For the text-containing cell, return its midpoint in (x, y) coordinate format. 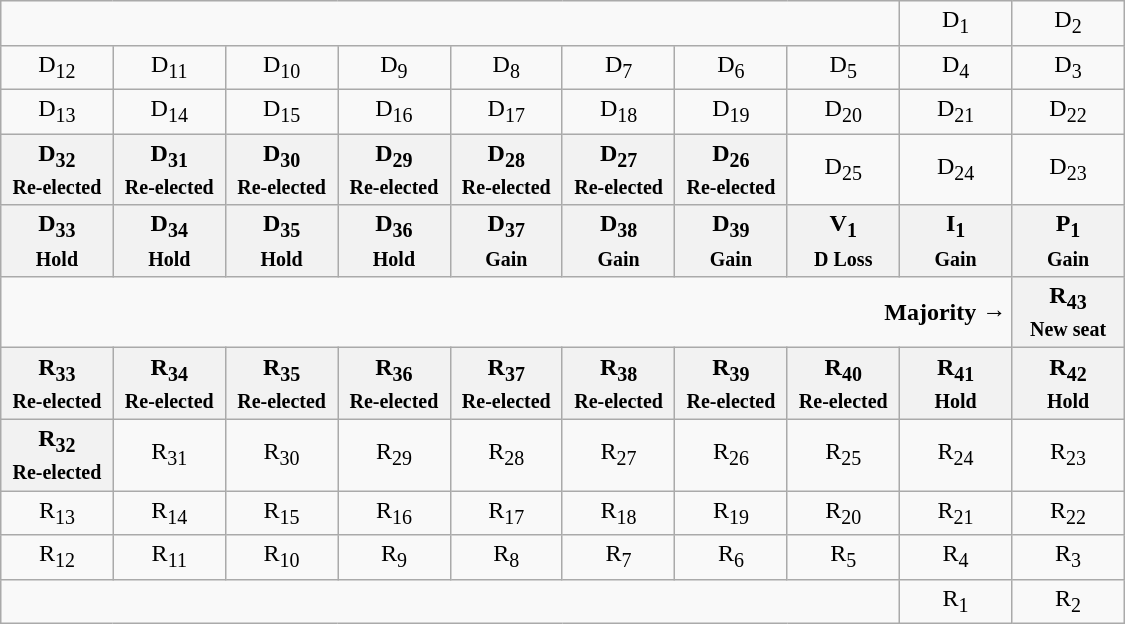
D39Gain (731, 240)
R36Re-elected (394, 384)
R13 (57, 512)
R40Re-elected (843, 384)
D35Hold (281, 240)
R27 (618, 454)
R42Hold (1068, 384)
R14 (169, 512)
D1 (955, 23)
R21 (955, 512)
R30 (281, 454)
D23 (1068, 170)
D28Re-elected (506, 170)
D17 (506, 111)
R11 (169, 557)
D21 (955, 111)
R17 (506, 512)
D7 (618, 67)
R33Re-elected (57, 384)
R15 (281, 512)
I1Gain (955, 240)
D34Hold (169, 240)
D24 (955, 170)
D25 (843, 170)
R20 (843, 512)
D33Hold (57, 240)
D27Re-elected (618, 170)
D3 (1068, 67)
R38Re-elected (618, 384)
R6 (731, 557)
R43New seat (1068, 312)
D5 (843, 67)
R18 (618, 512)
P1Gain (1068, 240)
D11 (169, 67)
R25 (843, 454)
D26Re-elected (731, 170)
D18 (618, 111)
D22 (1068, 111)
R2 (1068, 601)
D37Gain (506, 240)
R34Re-elected (169, 384)
R1 (955, 601)
R28 (506, 454)
D31Re-elected (169, 170)
R29 (394, 454)
D8 (506, 67)
R39Re-elected (731, 384)
R16 (394, 512)
D20 (843, 111)
D12 (57, 67)
R8 (506, 557)
R5 (843, 557)
R3 (1068, 557)
R23 (1068, 454)
R32Re-elected (57, 454)
R9 (394, 557)
R31 (169, 454)
D38Gain (618, 240)
D4 (955, 67)
R37Re-elected (506, 384)
D29Re-elected (394, 170)
D30Re-elected (281, 170)
R22 (1068, 512)
Majority → (506, 312)
D19 (731, 111)
R7 (618, 557)
R4 (955, 557)
D2 (1068, 23)
D10 (281, 67)
D6 (731, 67)
R26 (731, 454)
R19 (731, 512)
D13 (57, 111)
R12 (57, 557)
V1D Loss (843, 240)
D32Re-elected (57, 170)
R35Re-elected (281, 384)
R41Hold (955, 384)
D9 (394, 67)
R10 (281, 557)
R24 (955, 454)
D36Hold (394, 240)
D16 (394, 111)
D14 (169, 111)
D15 (281, 111)
